Return [X, Y] of the center of cell containing provided text 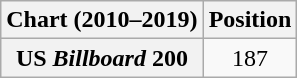
Chart (2010–2019) [102, 20]
Position [250, 20]
US Billboard 200 [102, 58]
187 [250, 58]
